Capture the cell that displays the provided text and extract its (x, y) central coordinate. 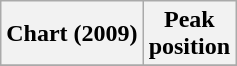
Chart (2009) (72, 34)
Peak position (189, 34)
